For the text-containing cell, return its midpoint in [x, y] coordinate format. 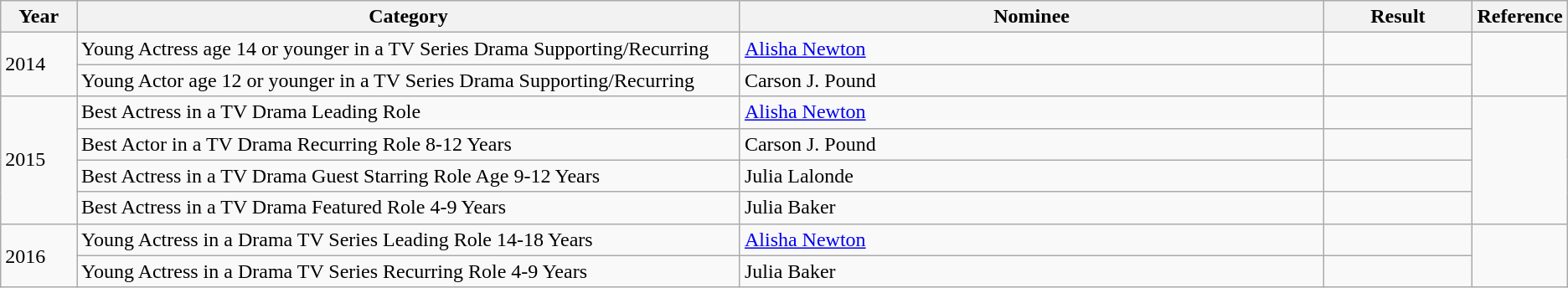
Young Actress in a Drama TV Series Recurring Role 4-9 Years [409, 271]
2015 [39, 160]
Best Actress in a TV Drama Guest Starring Role Age 9-12 Years [409, 176]
Young Actress in a Drama TV Series Leading Role 14-18 Years [409, 239]
Young Actress age 14 or younger in a TV Series Drama Supporting/Recurring [409, 49]
Nominee [1031, 17]
Best Actress in a TV Drama Featured Role 4-9 Years [409, 208]
Reference [1519, 17]
Category [409, 17]
2014 [39, 64]
2016 [39, 255]
Julia Lalonde [1031, 176]
Best Actor in a TV Drama Recurring Role 8-12 Years [409, 144]
Year [39, 17]
Best Actress in a TV Drama Leading Role [409, 112]
Result [1398, 17]
Young Actor age 12 or younger in a TV Series Drama Supporting/Recurring [409, 80]
